Identify which cell holds the provided text, then report its [X, Y] central coordinate. 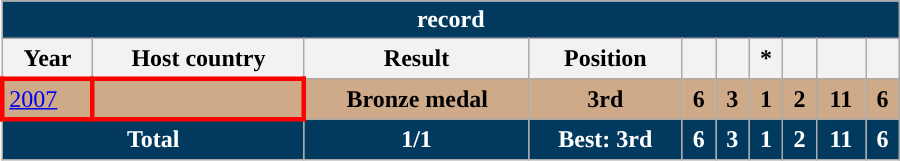
Year [47, 59]
* [766, 59]
Host country [198, 59]
Best: 3rd [606, 139]
Result [416, 59]
1/1 [416, 139]
Position [606, 59]
3rd [606, 98]
record [450, 20]
Bronze medal [416, 98]
Total [153, 139]
2007 [47, 98]
